For the text-containing cell, return its midpoint in [x, y] coordinate format. 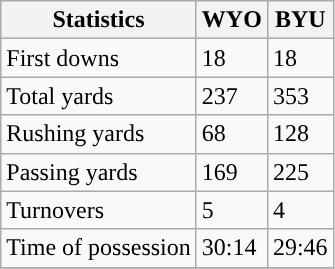
4 [300, 210]
225 [300, 172]
WYO [232, 20]
30:14 [232, 248]
237 [232, 96]
5 [232, 210]
Total yards [99, 96]
68 [232, 134]
353 [300, 96]
Passing yards [99, 172]
29:46 [300, 248]
Rushing yards [99, 134]
First downs [99, 58]
Turnovers [99, 210]
Time of possession [99, 248]
128 [300, 134]
BYU [300, 20]
169 [232, 172]
Statistics [99, 20]
